For the text-containing cell, return its midpoint in [x, y] coordinate format. 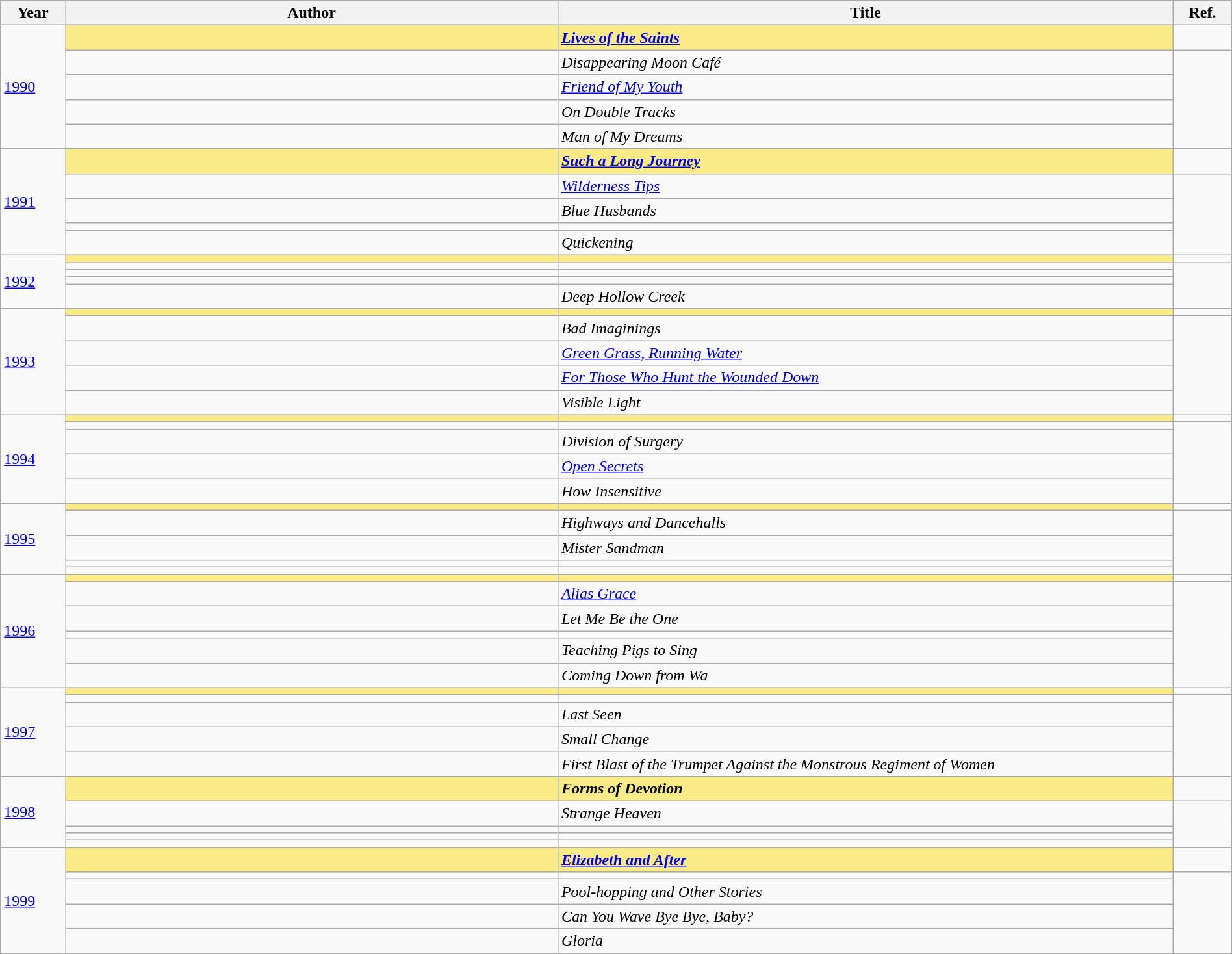
1993 [33, 361]
1994 [33, 459]
Green Grass, Running Water [866, 353]
1991 [33, 201]
Friend of My Youth [866, 87]
Blue Husbands [866, 211]
Author [312, 13]
Highways and Dancehalls [866, 522]
Year [33, 13]
Strange Heaven [866, 813]
1998 [33, 811]
1995 [33, 538]
Division of Surgery [866, 441]
Quickening [866, 242]
For Those Who Hunt the Wounded Down [866, 378]
1990 [33, 87]
Forms of Devotion [866, 788]
Ref. [1203, 13]
Small Change [866, 739]
Can You Wave Bye Bye, Baby? [866, 916]
Last Seen [866, 714]
1999 [33, 901]
Wilderness Tips [866, 186]
Title [866, 13]
Disappearing Moon Café [866, 62]
1996 [33, 631]
Bad Imaginings [866, 328]
Pool-hopping and Other Stories [866, 892]
Such a Long Journey [866, 161]
Gloria [866, 941]
Man of My Dreams [866, 136]
Open Secrets [866, 466]
Deep Hollow Creek [866, 296]
Lives of the Saints [866, 38]
Let Me Be the One [866, 619]
Visible Light [866, 402]
1992 [33, 281]
How Insensitive [866, 491]
Coming Down from Wa [866, 675]
Alias Grace [866, 594]
Elizabeth and After [866, 860]
On Double Tracks [866, 112]
1997 [33, 732]
First Blast of the Trumpet Against the Monstrous Regiment of Women [866, 764]
Teaching Pigs to Sing [866, 651]
Mister Sandman [866, 548]
